Detect which cell encompasses the target text, then output its (X, Y) center coordinate. 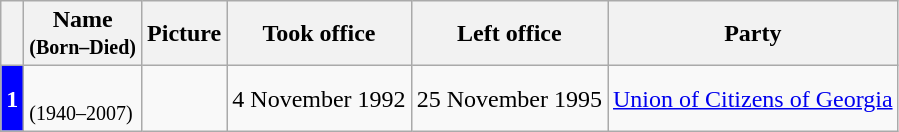
Party (754, 34)
1 (12, 98)
(1940–2007) (83, 98)
Took office (319, 34)
Name(Born–Died) (83, 34)
Picture (184, 34)
Union of Citizens of Georgia (754, 98)
25 November 1995 (509, 98)
Left office (509, 34)
4 November 1992 (319, 98)
